Search for the cell housing the specified text and yield its (X, Y) center coordinate. 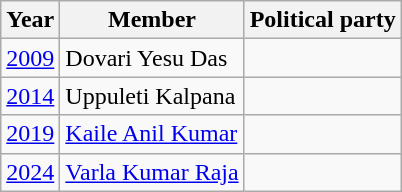
2024 (30, 172)
Year (30, 20)
2014 (30, 96)
Kaile Anil Kumar (152, 134)
Political party (322, 20)
Uppuleti Kalpana (152, 96)
Dovari Yesu Das (152, 58)
2009 (30, 58)
Member (152, 20)
Varla Kumar Raja (152, 172)
2019 (30, 134)
